Locate the cell with the specified text and output its (x, y) center coordinate. 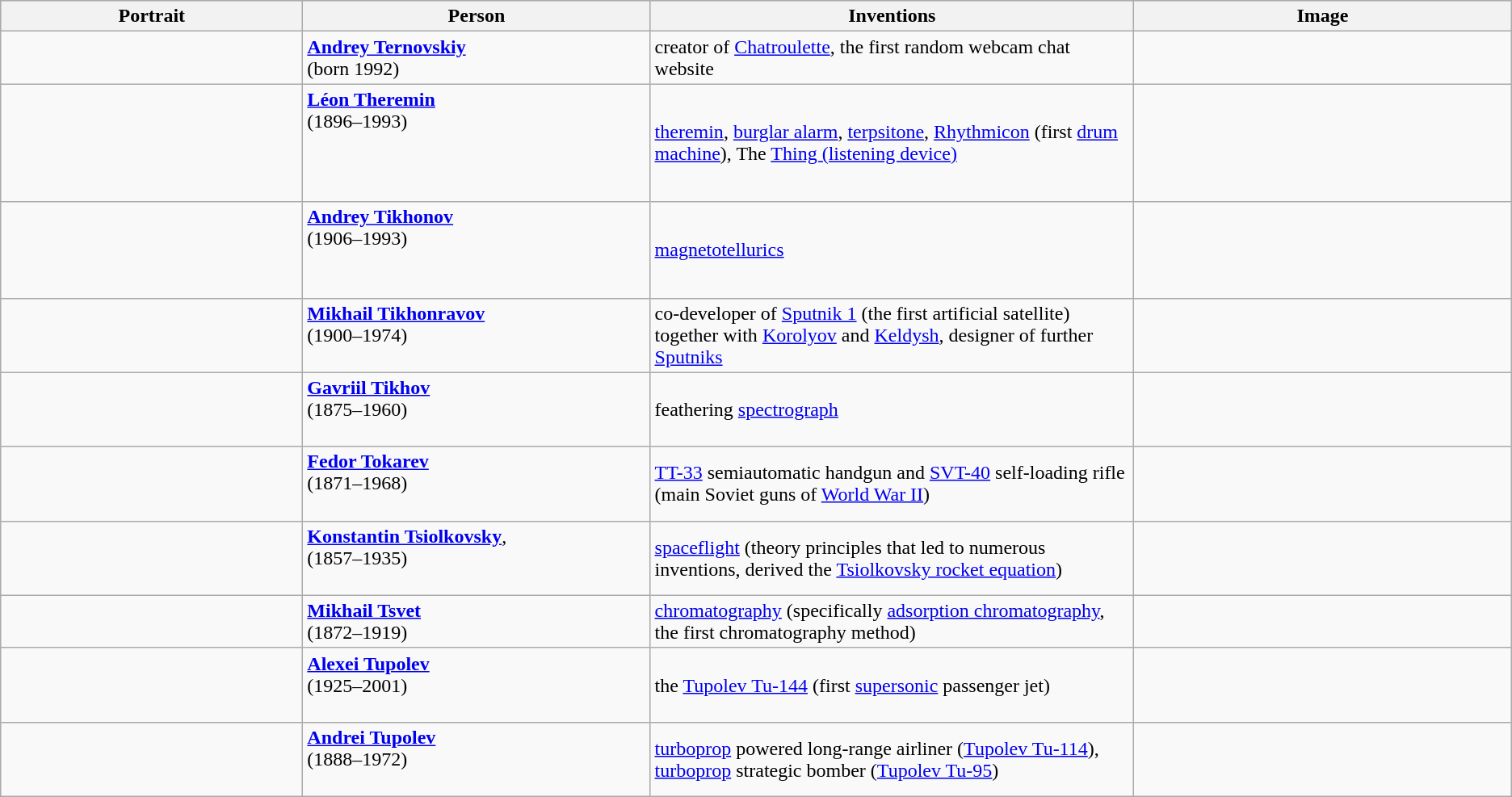
Portrait (152, 16)
co-developer of Sputnik 1 (the first artificial satellite) together with Korolyov and Keldysh, designer of further Sputniks (892, 335)
TT-33 semiautomatic handgun and SVT-40 self-loading rifle (main Soviet guns of World War II) (892, 484)
Andrey Tikhonov (1906–1993) (477, 250)
creator of Chatroulette, the first random webcam chat website (892, 58)
spaceflight (theory principles that led to numerous inventions, derived the Tsiolkovsky rocket equation) (892, 558)
magnetotellurics (892, 250)
Léon Theremin (1896–1993) (477, 143)
turboprop powered long-range airliner (Tupolev Tu-114), turboprop strategic bomber (Tupolev Tu-95) (892, 759)
Person (477, 16)
Konstantin Tsiolkovsky, (1857–1935) (477, 558)
Gavriil Tikhov (1875–1960) (477, 409)
theremin, burglar alarm, terpsitone, Rhythmicon (first drum machine), The Thing (listening device) (892, 143)
the Tupolev Tu-144 (first supersonic passenger jet) (892, 685)
chromatography (specifically adsorption chromatography, the first chromatography method) (892, 622)
Mikhail Tikhonravov (1900–1974) (477, 335)
Alexei Tupolev (1925–2001) (477, 685)
feathering spectrograph (892, 409)
Image (1323, 16)
Andrei Tupolev (1888–1972) (477, 759)
Inventions (892, 16)
Fedor Tokarev (1871–1968) (477, 484)
Andrey Ternovskiy (born 1992) (477, 58)
Mikhail Tsvet (1872–1919) (477, 622)
